For the text-containing cell, return its midpoint in (X, Y) coordinate format. 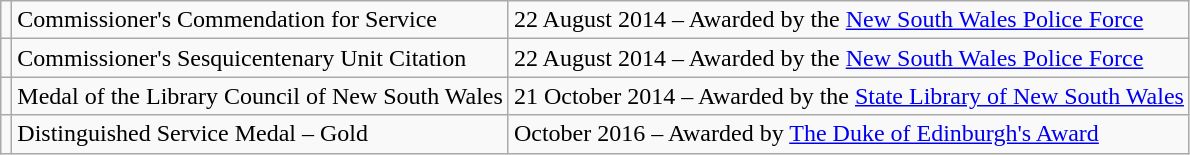
Commissioner's Commendation for Service (260, 20)
October 2016 – Awarded by The Duke of Edinburgh's Award (848, 134)
Distinguished Service Medal – Gold (260, 134)
Commissioner's Sesquicentenary Unit Citation (260, 58)
21 October 2014 – Awarded by the State Library of New South Wales (848, 96)
Medal of the Library Council of New South Wales (260, 96)
